Pinpoint the cell where the given text exists, returning its [x, y] midpoint coordinate. 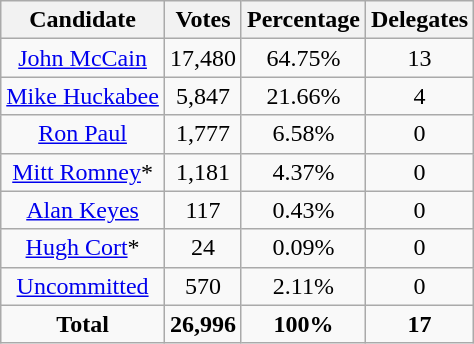
Votes [202, 20]
Delegates [419, 20]
Ron Paul [83, 134]
26,996 [202, 324]
1,777 [202, 134]
Total [83, 324]
4 [419, 96]
Hugh Cort* [83, 248]
0.43% [303, 210]
1,181 [202, 172]
Candidate [83, 20]
13 [419, 58]
John McCain [83, 58]
4.37% [303, 172]
Alan Keyes [83, 210]
Percentage [303, 20]
Mike Huckabee [83, 96]
64.75% [303, 58]
2.11% [303, 286]
100% [303, 324]
24 [202, 248]
21.66% [303, 96]
5,847 [202, 96]
117 [202, 210]
17,480 [202, 58]
Uncommitted [83, 286]
570 [202, 286]
0.09% [303, 248]
Mitt Romney* [83, 172]
6.58% [303, 134]
17 [419, 324]
